For the text-containing cell, return its midpoint in [X, Y] coordinate format. 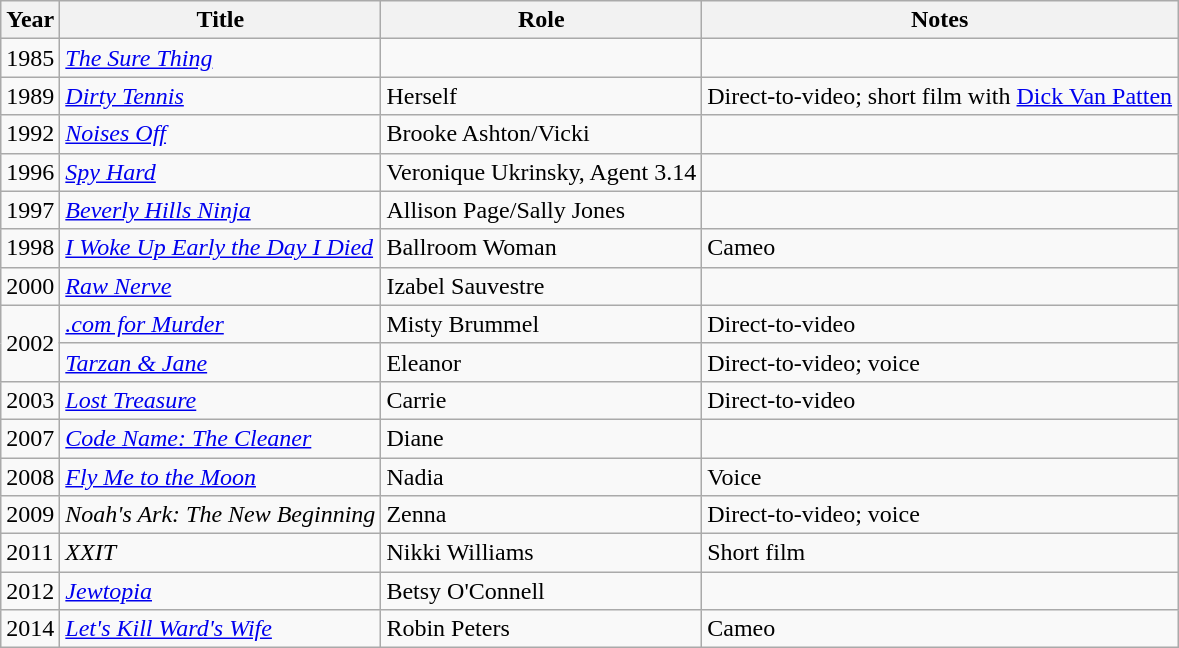
1997 [30, 210]
Jewtopia [220, 591]
Brooke Ashton/Vicki [542, 134]
Code Name: The Cleaner [220, 438]
Noises Off [220, 134]
Tarzan & Jane [220, 362]
Eleanor [542, 362]
1998 [30, 248]
Short film [940, 553]
I Woke Up Early the Day I Died [220, 248]
1992 [30, 134]
1996 [30, 172]
2000 [30, 286]
Izabel Sauvestre [542, 286]
2011 [30, 553]
Direct-to-video; short film with Dick Van Patten [940, 96]
Role [542, 20]
1985 [30, 58]
Herself [542, 96]
Let's Kill Ward's Wife [220, 629]
Carrie [542, 400]
Ballroom Woman [542, 248]
2012 [30, 591]
Fly Me to the Moon [220, 477]
Notes [940, 20]
Noah's Ark: The New Beginning [220, 515]
2008 [30, 477]
Title [220, 20]
Spy Hard [220, 172]
2014 [30, 629]
Beverly Hills Ninja [220, 210]
Betsy O'Connell [542, 591]
Diane [542, 438]
Dirty Tennis [220, 96]
2007 [30, 438]
Zenna [542, 515]
1989 [30, 96]
2002 [30, 343]
.com for Murder [220, 324]
Allison Page/Sally Jones [542, 210]
The Sure Thing [220, 58]
Veronique Ukrinsky, Agent 3.14 [542, 172]
XXIT [220, 553]
Robin Peters [542, 629]
2003 [30, 400]
Nikki Williams [542, 553]
Misty Brummel [542, 324]
Voice [940, 477]
Lost Treasure [220, 400]
Year [30, 20]
Nadia [542, 477]
Raw Nerve [220, 286]
2009 [30, 515]
